Locate the cell with the specified text and output its [X, Y] center coordinate. 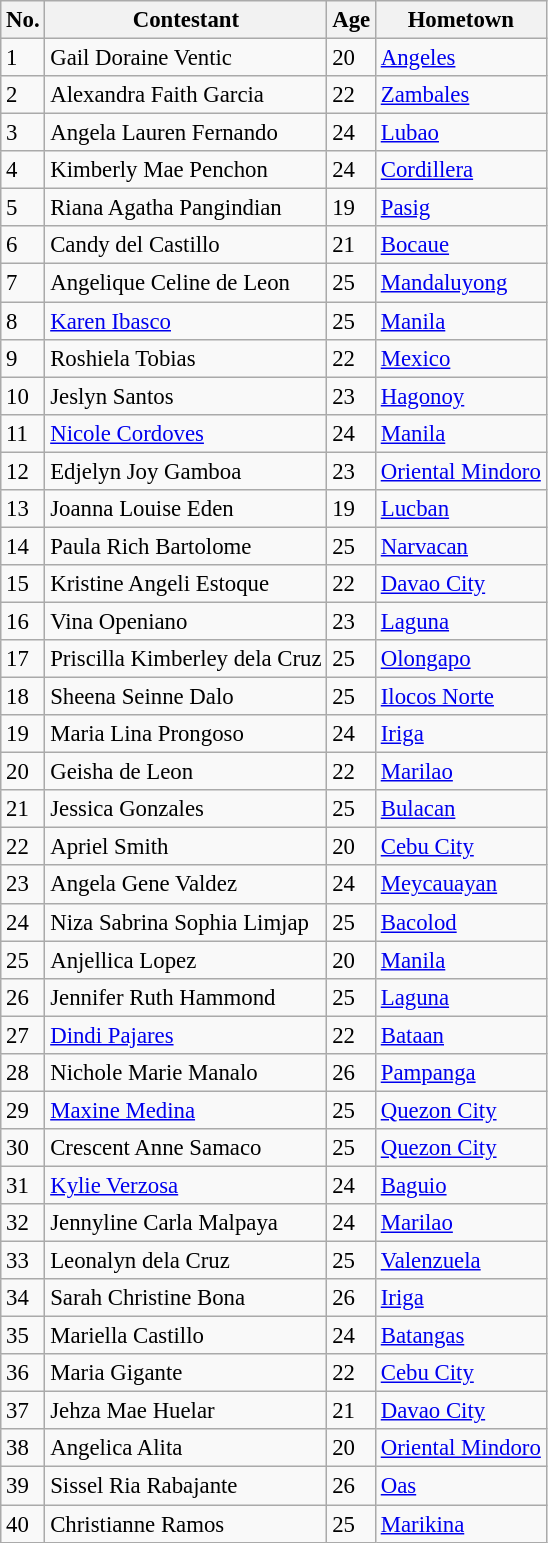
Kylie Verzosa [186, 1185]
40 [23, 1524]
37 [23, 1411]
15 [23, 584]
Jennyline Carla Malpaya [186, 1223]
Hagonoy [460, 396]
Bataan [460, 1035]
Marikina [460, 1524]
Angela Lauren Fernando [186, 133]
Kristine Angeli Estoque [186, 584]
Jehza Mae Huelar [186, 1411]
Sarah Christine Bona [186, 1298]
29 [23, 1110]
Zambales [460, 95]
10 [23, 396]
Niza Sabrina Sophia Limjap [186, 922]
Lucban [460, 509]
Lubao [460, 133]
2 [23, 95]
Roshiela Tobias [186, 358]
Leonalyn dela Cruz [186, 1261]
16 [23, 621]
Alexandra Faith Garcia [186, 95]
34 [23, 1298]
Angelique Celine de Leon [186, 283]
Riana Agatha Pangindian [186, 208]
8 [23, 321]
9 [23, 358]
Vina Openiano [186, 621]
6 [23, 245]
Meycauayan [460, 885]
Valenzuela [460, 1261]
Pampanga [460, 1073]
Jennifer Ruth Hammond [186, 997]
Ilocos Norte [460, 697]
33 [23, 1261]
Jessica Gonzales [186, 809]
Paula Rich Bartolome [186, 546]
18 [23, 697]
32 [23, 1223]
Bulacan [460, 809]
No. [23, 20]
Angeles [460, 58]
13 [23, 509]
Baguio [460, 1185]
Sheena Seinne Dalo [186, 697]
Geisha de Leon [186, 772]
Sissel Ria Rabajante [186, 1486]
Christianne Ramos [186, 1524]
Maxine Medina [186, 1110]
Narvacan [460, 546]
38 [23, 1449]
Candy del Castillo [186, 245]
Anjellica Lopez [186, 960]
5 [23, 208]
Kimberly Mae Penchon [186, 170]
Age [352, 20]
Batangas [460, 1336]
12 [23, 471]
Bocaue [460, 245]
3 [23, 133]
27 [23, 1035]
30 [23, 1148]
Nicole Cordoves [186, 433]
Bacolod [460, 922]
11 [23, 433]
7 [23, 283]
Mexico [460, 358]
Oas [460, 1486]
Mandaluyong [460, 283]
Contestant [186, 20]
39 [23, 1486]
Mariella Castillo [186, 1336]
Olongapo [460, 659]
Pasig [460, 208]
Jeslyn Santos [186, 396]
Gail Doraine Ventic [186, 58]
Priscilla Kimberley dela Cruz [186, 659]
Angelica Alita [186, 1449]
4 [23, 170]
Maria Lina Prongoso [186, 734]
Edjelyn Joy Gamboa [186, 471]
14 [23, 546]
Dindi Pajares [186, 1035]
Hometown [460, 20]
Karen Ibasco [186, 321]
36 [23, 1373]
35 [23, 1336]
28 [23, 1073]
Maria Gigante [186, 1373]
Cordillera [460, 170]
Joanna Louise Eden [186, 509]
Nichole Marie Manalo [186, 1073]
Apriel Smith [186, 847]
17 [23, 659]
Crescent Anne Samaco [186, 1148]
Angela Gene Valdez [186, 885]
31 [23, 1185]
1 [23, 58]
